Search for the cell housing the specified text and yield its (X, Y) center coordinate. 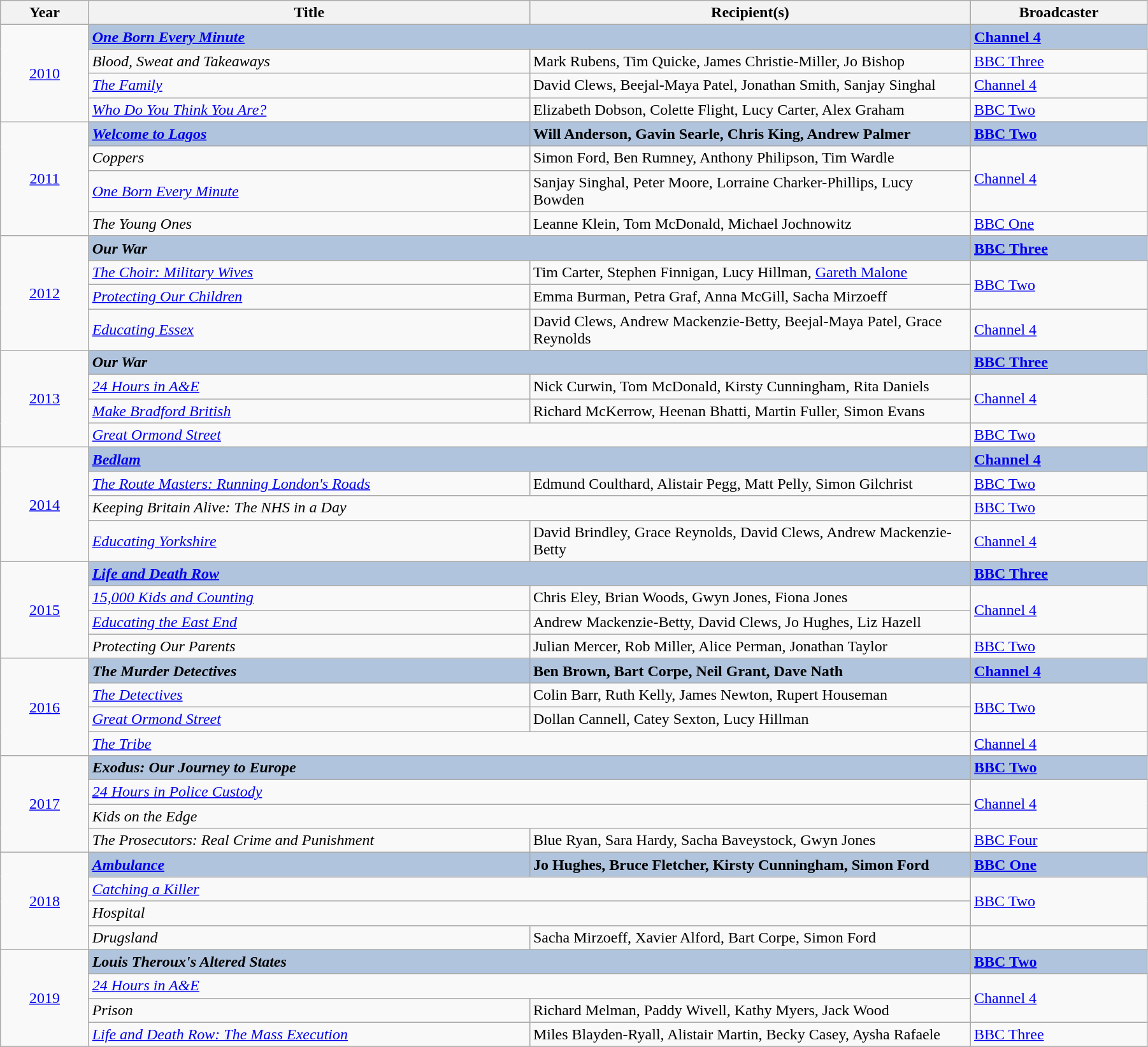
24 Hours in Police Custody (529, 792)
Life and Death Row: The Mass Execution (309, 1034)
Educating the East End (309, 622)
Leanne Klein, Tom McDonald, Michael Jochnowitz (750, 224)
Simon Ford, Ben Rumney, Anthony Philipson, Tim Wardle (750, 158)
2013 (45, 399)
Protecting Our Children (309, 296)
The Prosecutors: Real Crime and Punishment (309, 841)
The Young Ones (309, 224)
Julian Mercer, Rob Miller, Alice Perman, Jonathan Taylor (750, 646)
Colin Barr, Ruth Kelly, James Newton, Rupert Houseman (750, 695)
Year (45, 13)
Recipient(s) (750, 13)
2012 (45, 293)
Louis Theroux's Altered States (529, 962)
Blood, Sweat and Takeaways (309, 61)
2019 (45, 998)
Mark Rubens, Tim Quicke, James Christie-Miller, Jo Bishop (750, 61)
Coppers (309, 158)
2017 (45, 804)
The Detectives (309, 695)
Protecting Our Parents (309, 646)
2010 (45, 73)
Life and Death Row (529, 574)
The Tribe (529, 744)
Title (309, 13)
Ben Brown, Bart Corpe, Neil Grant, Dave Nath (750, 670)
Make Bradford British (309, 411)
Who Do You Think You Are? (309, 110)
Emma Burman, Petra Graf, Anna McGill, Sacha Mirzoeff (750, 296)
Nick Curwin, Tom McDonald, Kirsty Cunningham, Rita Daniels (750, 387)
Blue Ryan, Sara Hardy, Sacha Baveystock, Gwyn Jones (750, 841)
David Brindley, Grace Reynolds, David Clews, Andrew Mackenzie-Betty (750, 540)
2016 (45, 707)
Ambulance (309, 865)
Welcome to Lagos (309, 134)
Broadcaster (1059, 13)
Exodus: Our Journey to Europe (529, 768)
15,000 Kids and Counting (309, 598)
Will Anderson, Gavin Searle, Chris King, Andrew Palmer (750, 134)
Catching a Killer (529, 889)
Kids on the Edge (529, 816)
2018 (45, 901)
Hospital (529, 913)
Chris Eley, Brian Woods, Gwyn Jones, Fiona Jones (750, 598)
Drugsland (309, 937)
The Murder Detectives (309, 670)
2015 (45, 610)
Richard McKerrow, Heenan Bhatti, Martin Fuller, Simon Evans (750, 411)
Dollan Cannell, Catey Sexton, Lucy Hillman (750, 719)
Educating Yorkshire (309, 540)
Jo Hughes, Bruce Fletcher, Kirsty Cunningham, Simon Ford (750, 865)
Elizabeth Dobson, Colette Flight, Lucy Carter, Alex Graham (750, 110)
David Clews, Beejal-Maya Patel, Jonathan Smith, Sanjay Singhal (750, 85)
2011 (45, 178)
2014 (45, 505)
Andrew Mackenzie-Betty, David Clews, Jo Hughes, Liz Hazell (750, 622)
The Route Masters: Running London's Roads (309, 484)
Miles Blayden-Ryall, Alistair Martin, Becky Casey, Aysha Rafaele (750, 1034)
Sacha Mirzoeff, Xavier Alford, Bart Corpe, Simon Ford (750, 937)
The Choir: Military Wives (309, 272)
Prison (309, 1010)
Richard Melman, Paddy Wivell, Kathy Myers, Jack Wood (750, 1010)
BBC Four (1059, 841)
Edmund Coulthard, Alistair Pegg, Matt Pelly, Simon Gilchrist (750, 484)
The Family (309, 85)
Sanjay Singhal, Peter Moore, Lorraine Charker-Phillips, Lucy Bowden (750, 191)
David Clews, Andrew Mackenzie-Betty, Beejal-Maya Patel, Grace Reynolds (750, 329)
Educating Essex (309, 329)
Keeping Britain Alive: The NHS in a Day (529, 508)
Tim Carter, Stephen Finnigan, Lucy Hillman, Gareth Malone (750, 272)
Bedlam (529, 459)
